Capture the cell that displays the provided text and extract its [X, Y] central coordinate. 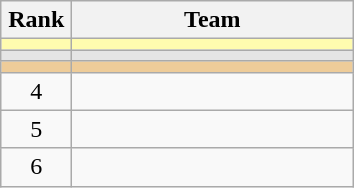
Team [212, 20]
4 [36, 91]
5 [36, 129]
6 [36, 167]
Rank [36, 20]
